Detect which cell encompasses the target text, then output its [x, y] center coordinate. 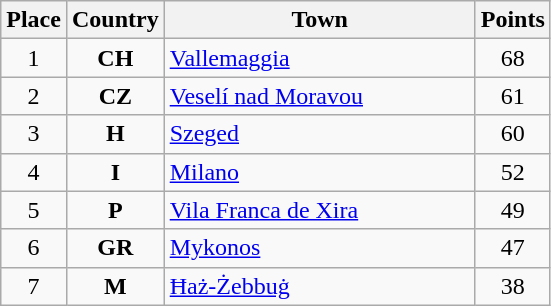
3 [34, 134]
38 [512, 286]
Ħaż-Żebbuġ [320, 286]
47 [512, 248]
I [115, 172]
Vallemaggia [320, 58]
Country [115, 20]
CH [115, 58]
4 [34, 172]
Vila Franca de Xira [320, 210]
49 [512, 210]
Mykonos [320, 248]
CZ [115, 96]
6 [34, 248]
7 [34, 286]
Veselí nad Moravou [320, 96]
Points [512, 20]
60 [512, 134]
Milano [320, 172]
61 [512, 96]
Szeged [320, 134]
5 [34, 210]
Place [34, 20]
2 [34, 96]
H [115, 134]
68 [512, 58]
52 [512, 172]
M [115, 286]
1 [34, 58]
Town [320, 20]
GR [115, 248]
P [115, 210]
